From the cell containing the given text, extract its center point as (x, y) coordinate. 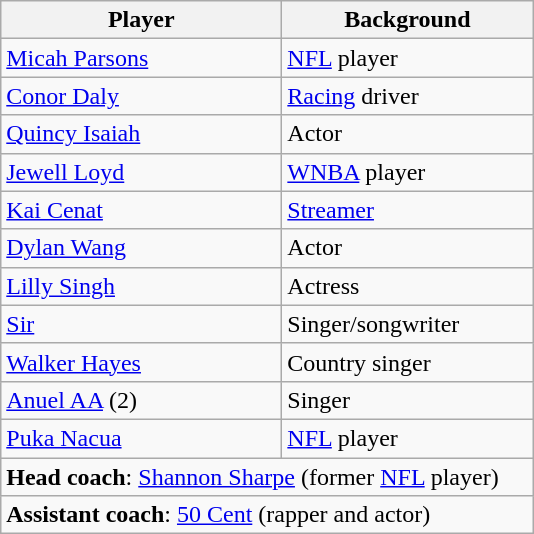
Anuel AA (2) (142, 400)
Conor Daly (142, 96)
Actress (408, 286)
Streamer (408, 210)
Micah Parsons (142, 58)
Player (142, 20)
Singer/songwriter (408, 324)
Walker Hayes (142, 362)
Puka Nacua (142, 438)
Sir (142, 324)
Lilly Singh (142, 286)
Assistant coach: 50 Cent (rapper and actor) (267, 515)
Country singer (408, 362)
Jewell Loyd (142, 172)
Racing driver (408, 96)
Singer (408, 400)
Background (408, 20)
Quincy Isaiah (142, 134)
Head coach: Shannon Sharpe (former NFL player) (267, 477)
WNBA player (408, 172)
Dylan Wang (142, 248)
Kai Cenat (142, 210)
